Output the [x, y] coordinate of the center of the cell containing the given text.  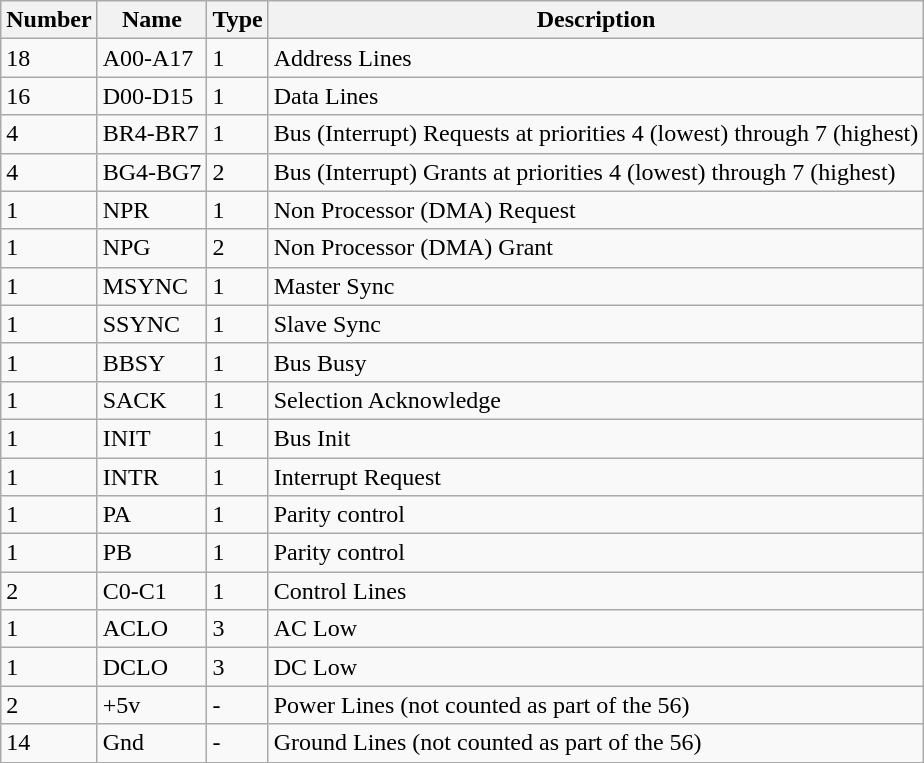
Non Processor (DMA) Grant [596, 248]
C0-C1 [152, 591]
Address Lines [596, 58]
Bus Init [596, 438]
NPR [152, 210]
14 [49, 743]
Bus (Interrupt) Requests at priorities 4 (lowest) through 7 (highest) [596, 134]
Type [238, 20]
Data Lines [596, 96]
DCLO [152, 667]
Description [596, 20]
MSYNC [152, 286]
SACK [152, 400]
INIT [152, 438]
BBSY [152, 362]
Power Lines (not counted as part of the 56) [596, 705]
Selection Acknowledge [596, 400]
PB [152, 553]
Number [49, 20]
BR4-BR7 [152, 134]
18 [49, 58]
INTR [152, 477]
A00-A17 [152, 58]
ACLO [152, 629]
PA [152, 515]
Interrupt Request [596, 477]
DC Low [596, 667]
SSYNC [152, 324]
Ground Lines (not counted as part of the 56) [596, 743]
Bus Busy [596, 362]
Slave Sync [596, 324]
D00-D15 [152, 96]
Name [152, 20]
Bus (Interrupt) Grants at priorities 4 (lowest) through 7 (highest) [596, 172]
Non Processor (DMA) Request [596, 210]
16 [49, 96]
BG4-BG7 [152, 172]
Gnd [152, 743]
+5v [152, 705]
Master Sync [596, 286]
Control Lines [596, 591]
NPG [152, 248]
AC Low [596, 629]
